Detect which cell encompasses the target text, then output its (X, Y) center coordinate. 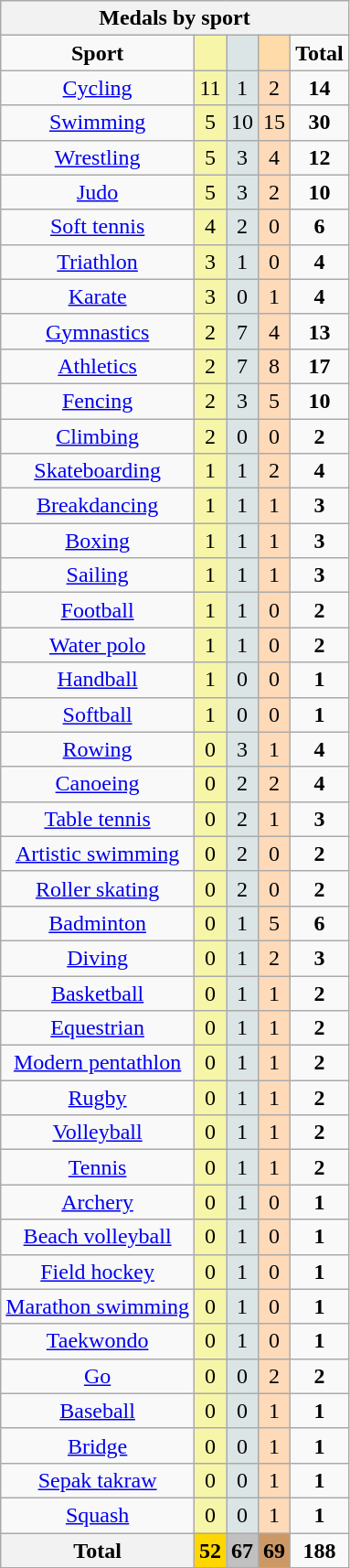
Squash (98, 1515)
Diving (98, 958)
67 (243, 1551)
Baseball (98, 1411)
Roller skating (98, 888)
Fencing (98, 401)
Field hockey (98, 1272)
Rowing (98, 749)
Go (98, 1376)
Wrestling (98, 157)
Sport (98, 53)
Cycling (98, 88)
15 (274, 123)
17 (320, 366)
Rugby (98, 1098)
Equestrian (98, 1028)
Artistic swimming (98, 854)
Archery (98, 1202)
Volleyball (98, 1133)
Tennis (98, 1167)
Sailing (98, 575)
Sepak takraw (98, 1480)
Medals by sport (175, 18)
Basketball (98, 993)
11 (210, 88)
14 (320, 88)
Gymnastics (98, 331)
Modern pentathlon (98, 1063)
13 (320, 331)
Judo (98, 192)
Breakdancing (98, 506)
52 (210, 1551)
Softball (98, 714)
Badminton (98, 923)
69 (274, 1551)
Swimming (98, 123)
Marathon swimming (98, 1306)
Soft tennis (98, 227)
Triathlon (98, 262)
Canoeing (98, 784)
Table tennis (98, 819)
Bridge (98, 1445)
Beach volleyball (98, 1237)
Athletics (98, 366)
Handball (98, 680)
Climbing (98, 436)
8 (274, 366)
Skateboarding (98, 471)
Karate (98, 296)
Taekwondo (98, 1341)
30 (320, 123)
Water polo (98, 645)
188 (320, 1551)
Boxing (98, 541)
12 (320, 157)
Football (98, 610)
